Capture the cell that displays the provided text and extract its [x, y] central coordinate. 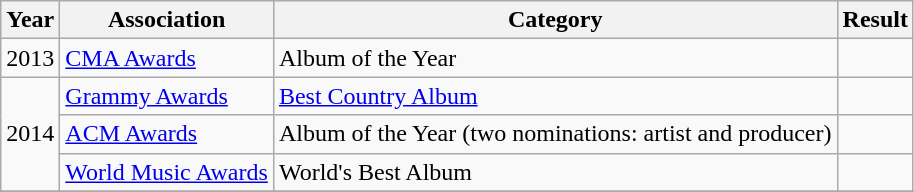
Best Country Album [555, 96]
Year [30, 20]
World Music Awards [167, 172]
ACM Awards [167, 134]
Album of the Year (two nominations: artist and producer) [555, 134]
Association [167, 20]
2013 [30, 58]
Category [555, 20]
Result [875, 20]
Album of the Year [555, 58]
World's Best Album [555, 172]
CMA Awards [167, 58]
2014 [30, 134]
Grammy Awards [167, 96]
